Return (x, y) of the center of cell containing provided text 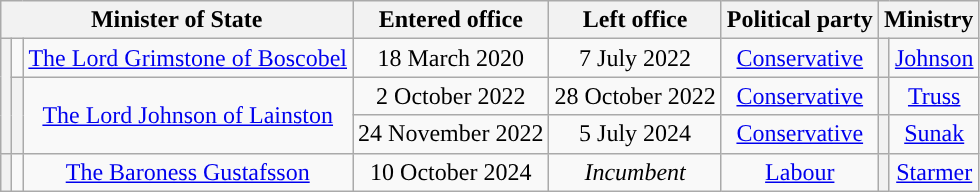
Starmer (934, 172)
Sunak (934, 134)
Political party (800, 20)
The Baroness Gustafsson (188, 172)
Ministry (928, 20)
28 October 2022 (635, 96)
10 October 2024 (451, 172)
5 July 2024 (635, 134)
Incumbent (635, 172)
Minister of State (177, 20)
Labour (800, 172)
The Lord Grimstone of Boscobel (188, 58)
18 March 2020 (451, 58)
7 July 2022 (635, 58)
Truss (934, 96)
Johnson (934, 58)
24 November 2022 (451, 134)
The Lord Johnson of Lainston (188, 115)
Entered office (451, 20)
Left office (635, 20)
2 October 2022 (451, 96)
